Provide the (X, Y) coordinate of the cell's center where the given text is located.  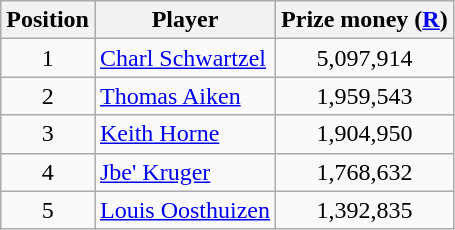
Keith Horne (184, 134)
1 (48, 58)
Position (48, 20)
Charl Schwartzel (184, 58)
1,768,632 (365, 172)
Player (184, 20)
Prize money (R) (365, 20)
4 (48, 172)
5 (48, 210)
1,904,950 (365, 134)
Louis Oosthuizen (184, 210)
1,959,543 (365, 96)
Thomas Aiken (184, 96)
Jbe' Kruger (184, 172)
5,097,914 (365, 58)
1,392,835 (365, 210)
3 (48, 134)
2 (48, 96)
